Search for the cell housing the specified text and yield its [X, Y] center coordinate. 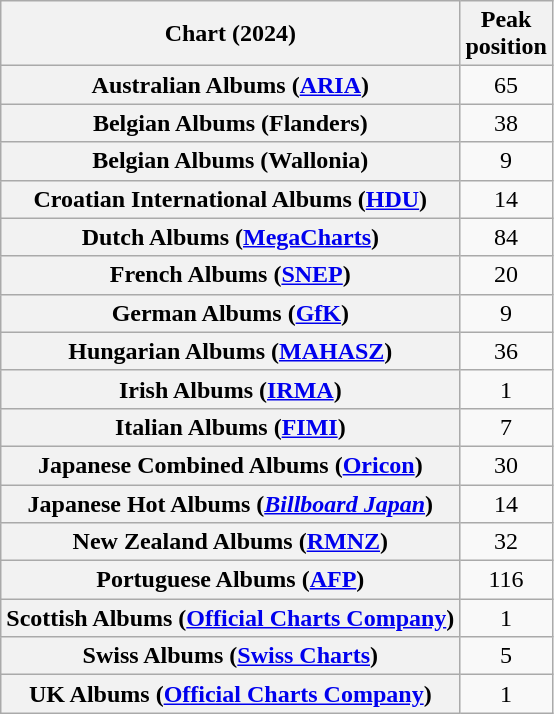
Peakposition [506, 34]
116 [506, 580]
Portuguese Albums (AFP) [230, 580]
Swiss Albums (Swiss Charts) [230, 656]
32 [506, 542]
Belgian Albums (Flanders) [230, 123]
Italian Albums (FIMI) [230, 427]
Dutch Albums (MegaCharts) [230, 237]
UK Albums (Official Charts Company) [230, 694]
New Zealand Albums (RMNZ) [230, 542]
Australian Albums (ARIA) [230, 85]
Hungarian Albums (MAHASZ) [230, 351]
36 [506, 351]
Belgian Albums (Wallonia) [230, 161]
Croatian International Albums (HDU) [230, 199]
German Albums (GfK) [230, 313]
65 [506, 85]
20 [506, 275]
30 [506, 465]
Irish Albums (IRMA) [230, 389]
Scottish Albums (Official Charts Company) [230, 618]
7 [506, 427]
Japanese Combined Albums (Oricon) [230, 465]
38 [506, 123]
French Albums (SNEP) [230, 275]
Japanese Hot Albums (Billboard Japan) [230, 503]
84 [506, 237]
Chart (2024) [230, 34]
5 [506, 656]
